From the cell containing the given text, extract its center point as (x, y) coordinate. 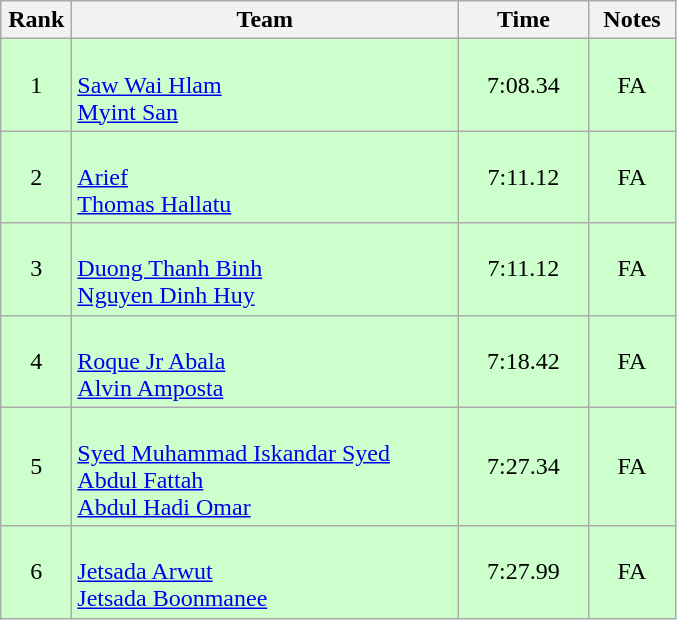
3 (36, 269)
7:27.34 (524, 466)
Duong Thanh BinhNguyen Dinh Huy (265, 269)
1 (36, 85)
Rank (36, 20)
4 (36, 361)
7:27.99 (524, 572)
Syed Muhammad Iskandar Syed Abdul FattahAbdul Hadi Omar (265, 466)
Jetsada ArwutJetsada Boonmanee (265, 572)
7:18.42 (524, 361)
Time (524, 20)
Notes (632, 20)
Saw Wai HlamMyint San (265, 85)
7:08.34 (524, 85)
Roque Jr AbalaAlvin Amposta (265, 361)
AriefThomas Hallatu (265, 177)
6 (36, 572)
2 (36, 177)
Team (265, 20)
5 (36, 466)
